Return the [x, y] coordinate for the center point of the cell that contains the specified text.  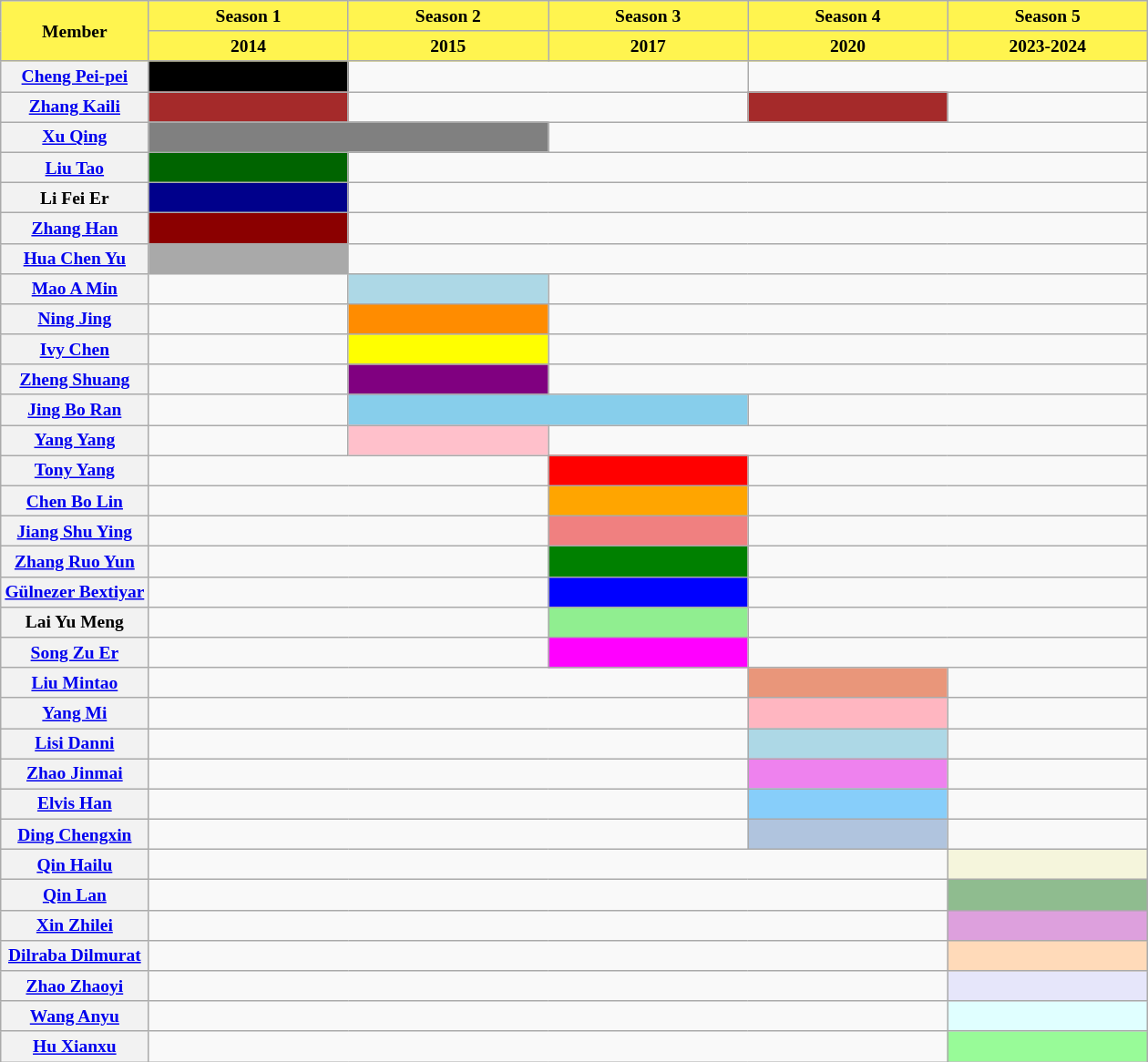
Hua Chen Yu [75, 259]
Hu Xianxu [75, 1046]
2015 [448, 46]
Season 5 [1048, 16]
2023-2024 [1048, 46]
2017 [649, 46]
Zhao Jinmai [75, 774]
Ivy Chen [75, 350]
Elvis Han [75, 803]
Zhang Han [75, 228]
Qin Hailu [75, 865]
Ning Jing [75, 319]
Zhang Kaili [75, 107]
Season 1 [248, 16]
Season 2 [448, 16]
Zhang Ruo Yun [75, 561]
Jiang Shu Ying [75, 532]
Xin Zhilei [75, 925]
Jing Bo Ran [75, 410]
Season 3 [649, 16]
Zheng Shuang [75, 379]
Gülnezer Bextiyar [75, 592]
Cheng Pei-pei [75, 77]
Chen Bo Lin [75, 501]
Wang Anyu [75, 1016]
Xu Qing [75, 137]
Liu Tao [75, 168]
2014 [248, 46]
Zhao Zhaoyi [75, 985]
Lisi Danni [75, 743]
Lai Yu Meng [75, 621]
Yang Yang [75, 441]
2020 [847, 46]
Li Fei Er [75, 197]
Member [75, 31]
Song Zu Er [75, 652]
Mao A Min [75, 288]
Ding Chengxin [75, 834]
Liu Mintao [75, 683]
Season 4 [847, 16]
Tony Yang [75, 470]
Qin Lan [75, 894]
Dilraba Dilmurat [75, 955]
Yang Mi [75, 712]
